Find where the given text appears and provide that cell's center as (x, y) coordinate. 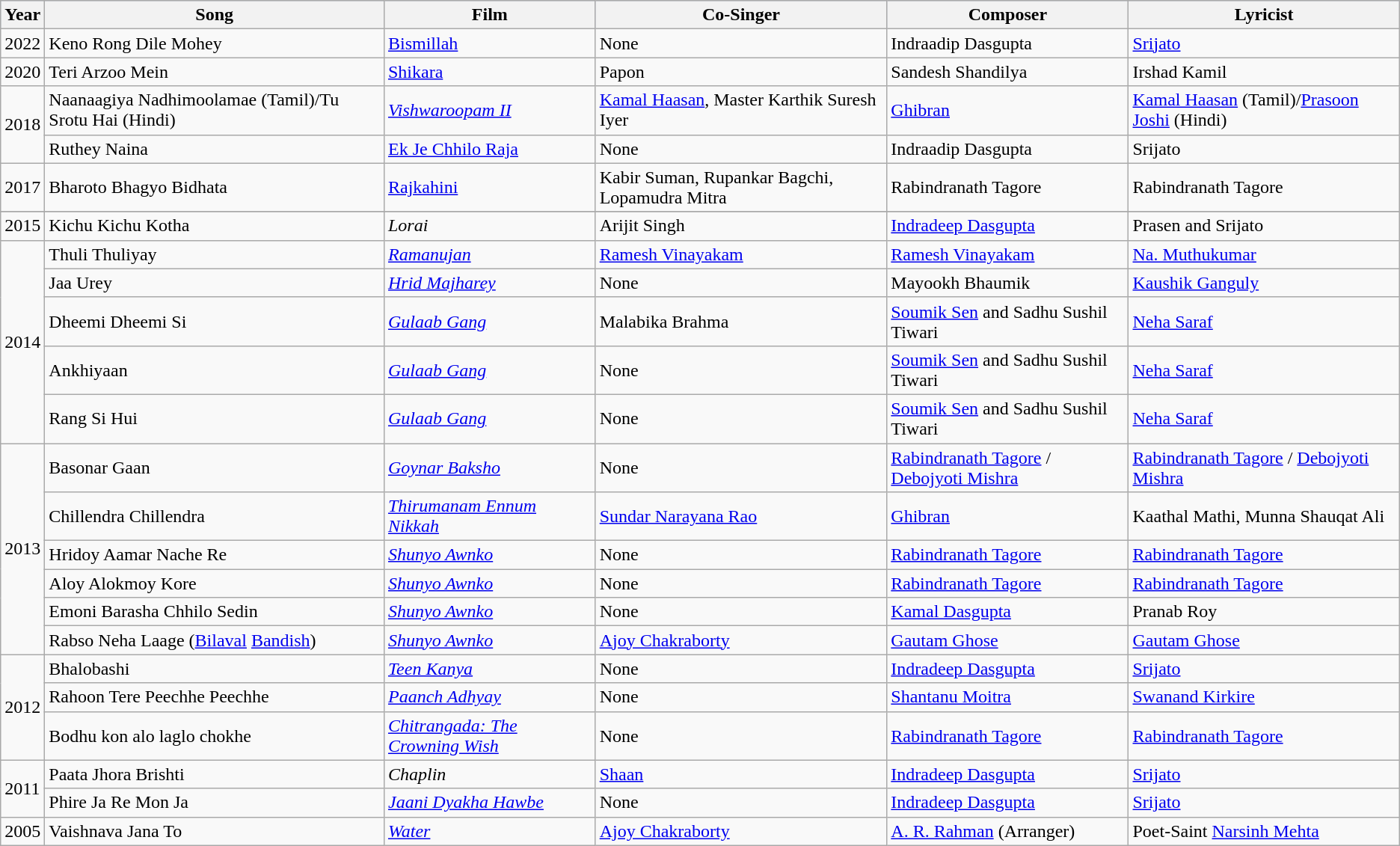
Shikara (489, 72)
Sundar Narayana Rao (741, 516)
Bodhu kon alo laglo chokhe (215, 736)
Shaan (741, 774)
Thuli Thuliyay (215, 254)
Vishwaroopam II (489, 111)
Sandesh Shandilya (1008, 72)
Rajkahini (489, 187)
Vaishnava Jana To (215, 831)
Papon (741, 72)
Rabso Neha Laage (Bilaval Bandish) (215, 640)
Dheemi Dheemi Si (215, 322)
Aloy Alokmoy Kore (215, 583)
Ek Je Chhilo Raja (489, 149)
Paata Jhora Brishti (215, 774)
Prasen and Srijato (1264, 226)
Chaplin (489, 774)
Ruthey Naina (215, 149)
Lyricist (1264, 15)
Composer (1008, 15)
Malabika Brahma (741, 322)
Emoni Barasha Chhilo Sedin (215, 612)
2013 (22, 548)
2017 (22, 187)
Ankhiyaan (215, 370)
Jaani Dyakha Hawbe (489, 803)
Teen Kanya (489, 669)
Lorai (489, 226)
2005 (22, 831)
Mayookh Bhaumik (1008, 283)
2014 (22, 341)
Goynar Baksho (489, 467)
Na. Muthukumar (1264, 254)
Naanaagiya Nadhimoolamae (Tamil)/Tu Srotu Hai (Hindi) (215, 111)
Kichu Kichu Kotha (215, 226)
Chillendra Chillendra (215, 516)
Song (215, 15)
Kaushik Ganguly (1264, 283)
Kaathal Mathi, Munna Shauqat Ali (1264, 516)
Keno Rong Dile Mohey (215, 43)
Jaa Urey (215, 283)
Film (489, 15)
Bharoto Bhagyo Bidhata (215, 187)
2011 (22, 788)
2022 (22, 43)
Kamal Dasgupta (1008, 612)
Chitrangada: The Crowning Wish (489, 736)
Bhalobashi (215, 669)
2018 (22, 124)
Hrid Majharey (489, 283)
Irshad Kamil (1264, 72)
Kabir Suman, Rupankar Bagchi, Lopamudra Mitra (741, 187)
Paanch Adhyay (489, 697)
Water (489, 831)
Kamal Haasan (Tamil)/Prasoon Joshi (Hindi) (1264, 111)
Kamal Haasan, Master Karthik Suresh Iyer (741, 111)
Pranab Roy (1264, 612)
Rang Si Hui (215, 419)
Rahoon Tere Peechhe Peechhe (215, 697)
2015 (22, 226)
Basonar Gaan (215, 467)
Year (22, 15)
Phire Ja Re Mon Ja (215, 803)
Ramanujan (489, 254)
2012 (22, 708)
Poet-Saint Narsinh Mehta (1264, 831)
Hridoy Aamar Nache Re (215, 555)
Teri Arzoo Mein (215, 72)
2020 (22, 72)
Thirumanam Ennum Nikkah (489, 516)
Co-Singer (741, 15)
Shantanu Moitra (1008, 697)
Bismillah (489, 43)
A. R. Rahman (Arranger) (1008, 831)
Swanand Kirkire (1264, 697)
Arijit Singh (741, 226)
